Return [x, y] of the center of cell containing provided text 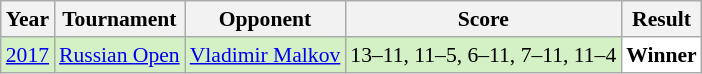
Tournament [120, 19]
Score [483, 19]
Year [28, 19]
Russian Open [120, 55]
Winner [662, 55]
Vladimir Malkov [266, 55]
2017 [28, 55]
Result [662, 19]
13–11, 11–5, 6–11, 7–11, 11–4 [483, 55]
Opponent [266, 19]
